Output the (x, y) coordinate of the center of the cell containing the given text.  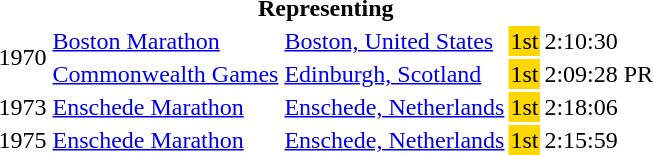
Boston Marathon (166, 41)
Boston, United States (394, 41)
Edinburgh, Scotland (394, 74)
Commonwealth Games (166, 74)
